For the text-containing cell, return its midpoint in (x, y) coordinate format. 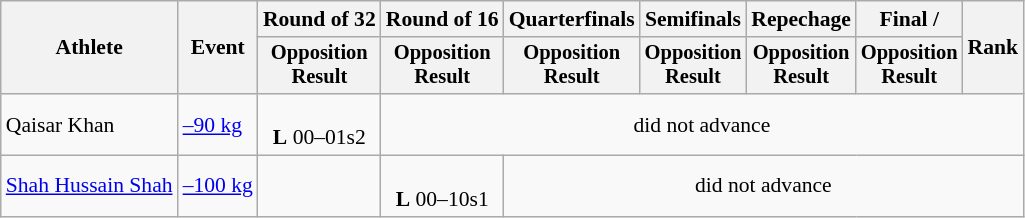
Athlete (90, 48)
Repechage (801, 19)
Qaisar Khan (90, 124)
L 00–10s1 (442, 186)
Shah Hussain Shah (90, 186)
–100 kg (218, 186)
Round of 16 (442, 19)
Final / (910, 19)
Rank (994, 48)
Quarterfinals (572, 19)
Event (218, 48)
L 00–01s2 (320, 124)
Round of 32 (320, 19)
Semifinals (694, 19)
–90 kg (218, 124)
